Scan for the cell matching the given text and deliver its (x, y) coordinate at center. 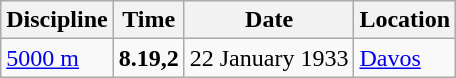
8.19,2 (148, 58)
Time (148, 20)
Date (269, 20)
22 January 1933 (269, 58)
Davos (405, 58)
Discipline (57, 20)
5000 m (57, 58)
Location (405, 20)
